From the cell containing the given text, extract its center point as [x, y] coordinate. 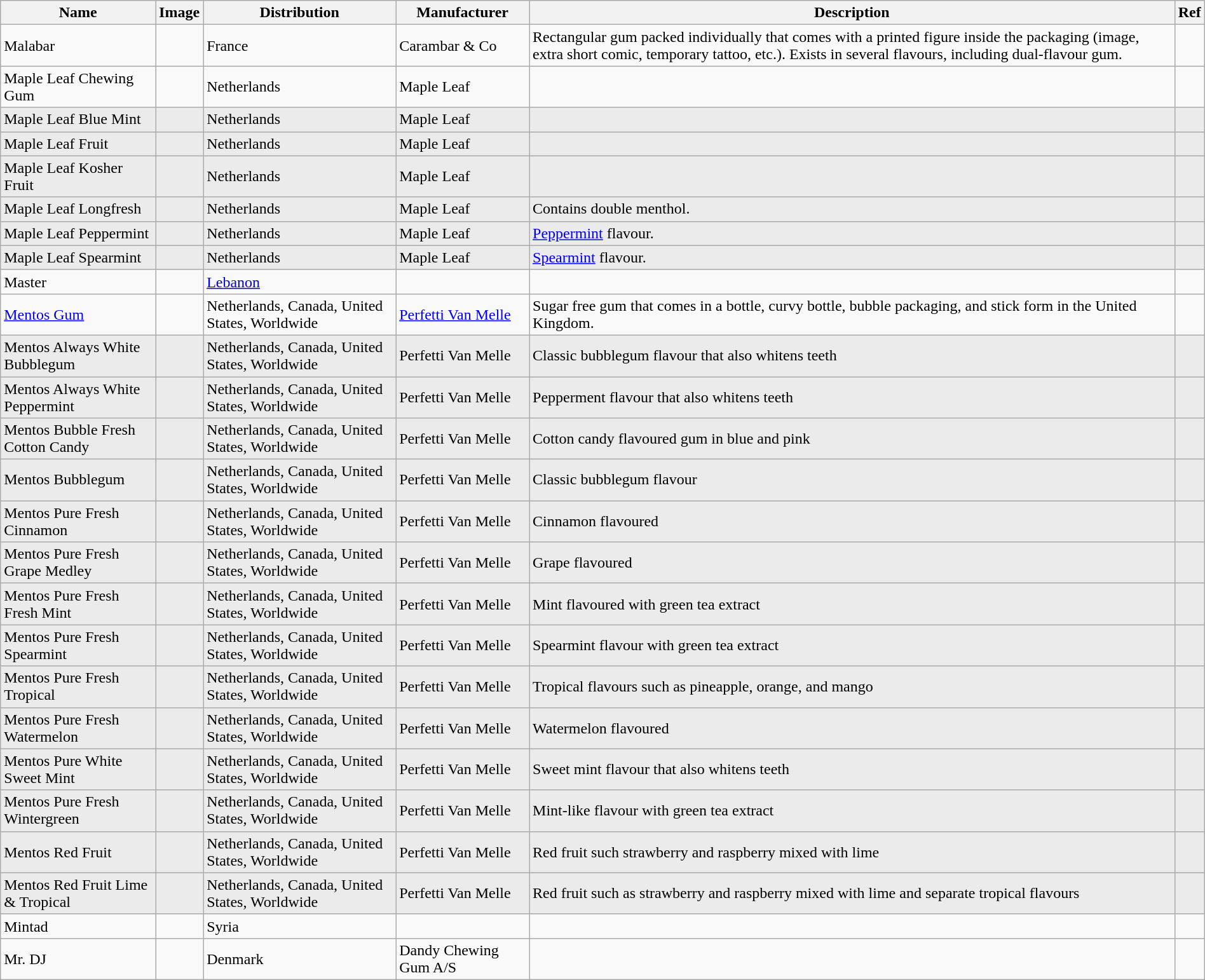
Syria [300, 926]
Mentos Bubblegum [78, 480]
Spearmint flavour. [852, 257]
Mentos Pure Fresh Tropical [78, 686]
Dandy Chewing Gum A/S [463, 958]
Mentos Always White Peppermint [78, 397]
Maple Leaf Spearmint [78, 257]
Image [179, 13]
Master [78, 282]
Pepperment flavour that also whitens teeth [852, 397]
Mentos Pure Fresh Fresh Mint [78, 604]
Mintad [78, 926]
Mentos Pure White Sweet Mint [78, 769]
Maple Leaf Fruit [78, 144]
Carambar & Co [463, 46]
Name [78, 13]
Mentos Pure Fresh Wintergreen [78, 811]
Mint-like flavour with green tea extract [852, 811]
Distribution [300, 13]
Watermelon flavoured [852, 728]
Mentos Always White Bubblegum [78, 356]
Classic bubblegum flavour that also whitens teeth [852, 356]
Grape flavoured [852, 563]
Mentos Pure Fresh Grape Medley [78, 563]
Mint flavoured with green tea extract [852, 604]
Mr. DJ [78, 958]
Red fruit such strawberry and raspberry mixed with lime [852, 852]
Mentos Red Fruit [78, 852]
Cotton candy flavoured gum in blue and pink [852, 439]
Mentos Pure Fresh Spearmint [78, 646]
Maple Leaf Blue Mint [78, 119]
Mentos Red Fruit Lime & Tropical [78, 894]
Contains double menthol. [852, 209]
Maple Leaf Peppermint [78, 233]
Lebanon [300, 282]
Malabar [78, 46]
Maple Leaf Kosher Fruit [78, 177]
Description [852, 13]
France [300, 46]
Peppermint flavour. [852, 233]
Red fruit such as strawberry and raspberry mixed with lime and separate tropical flavours [852, 894]
Manufacturer [463, 13]
Mentos Bubble Fresh Cotton Candy [78, 439]
Maple Leaf Longfresh [78, 209]
Spearmint flavour with green tea extract [852, 646]
Mentos Pure Fresh Watermelon [78, 728]
Sweet mint flavour that also whitens teeth [852, 769]
Sugar free gum that comes in a bottle, curvy bottle, bubble packaging, and stick form in the United Kingdom. [852, 314]
Ref [1190, 13]
Mentos Pure Fresh Cinnamon [78, 521]
Denmark [300, 958]
Maple Leaf Chewing Gum [78, 86]
Mentos Gum [78, 314]
Tropical flavours such as pineapple, orange, and mango [852, 686]
Classic bubblegum flavour [852, 480]
Cinnamon flavoured [852, 521]
